Pinpoint the cell where the given text exists, returning its [x, y] midpoint coordinate. 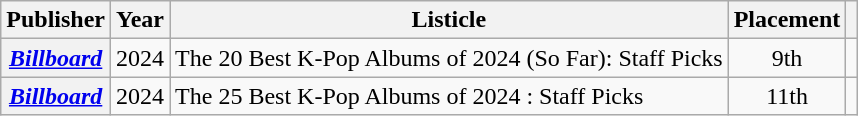
The 20 Best K-Pop Albums of 2024 (So Far): Staff Picks [450, 58]
Placement [787, 20]
The 25 Best K-Pop Albums of 2024 : Staff Picks [450, 96]
9th [787, 58]
11th [787, 96]
Year [140, 20]
Listicle [450, 20]
Publisher [56, 20]
